From the cell containing the given text, extract its center point as (X, Y) coordinate. 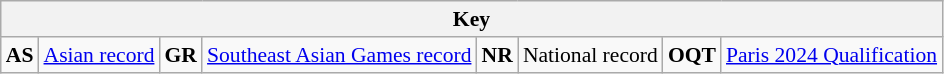
NR (498, 55)
Asian record (98, 55)
Key (472, 19)
OQT (692, 55)
GR (180, 55)
National record (590, 55)
Paris 2024 Qualification (832, 55)
Southeast Asian Games record (339, 55)
AS (20, 55)
